Identify which cell holds the provided text, then report its (x, y) central coordinate. 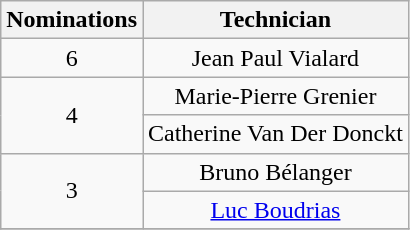
3 (72, 191)
Catherine Van Der Donckt (275, 134)
4 (72, 115)
Technician (275, 20)
6 (72, 58)
Luc Boudrias (275, 210)
Marie-Pierre Grenier (275, 96)
Nominations (72, 20)
Jean Paul Vialard (275, 58)
Bruno Bélanger (275, 172)
